Identify which cell holds the provided text, then report its [X, Y] central coordinate. 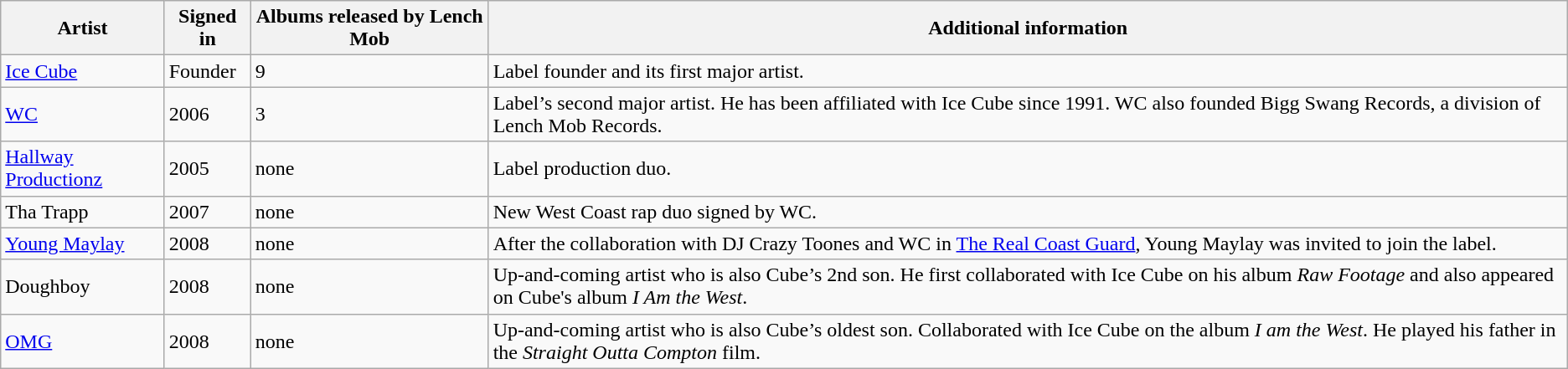
2006 [208, 114]
Founder [208, 71]
Young Maylay [82, 243]
3 [369, 114]
Additional information [1028, 28]
After the collaboration with DJ Crazy Toones and WC in The Real Coast Guard, Young Maylay was invited to join the label. [1028, 243]
Label founder and its first major artist. [1028, 71]
OMG [82, 341]
Doughboy [82, 286]
Label’s second major artist. He has been affiliated with Ice Cube since 1991. WC also founded Bigg Swang Records, a division of Lench Mob Records. [1028, 114]
Tha Trapp [82, 212]
2007 [208, 212]
Artist [82, 28]
2005 [208, 169]
9 [369, 71]
WC [82, 114]
Signed in [208, 28]
Ice Cube [82, 71]
Label production duo. [1028, 169]
New West Coast rap duo signed by WC. [1028, 212]
Albums released by Lench Mob [369, 28]
Hallway Productionz [82, 169]
